Scan for the cell matching the given text and deliver its (X, Y) coordinate at center. 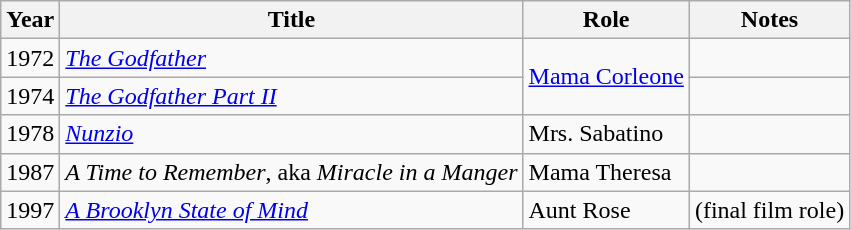
Title (292, 20)
Mrs. Sabatino (606, 134)
The Godfather Part II (292, 96)
Nunzio (292, 134)
1974 (30, 96)
1978 (30, 134)
1972 (30, 58)
Role (606, 20)
1997 (30, 210)
Year (30, 20)
The Godfather (292, 58)
1987 (30, 172)
Notes (769, 20)
(final film role) (769, 210)
Aunt Rose (606, 210)
Mama Corleone (606, 77)
A Brooklyn State of Mind (292, 210)
Mama Theresa (606, 172)
A Time to Remember, aka Miracle in a Manger (292, 172)
